From the cell containing the given text, extract its center point as (x, y) coordinate. 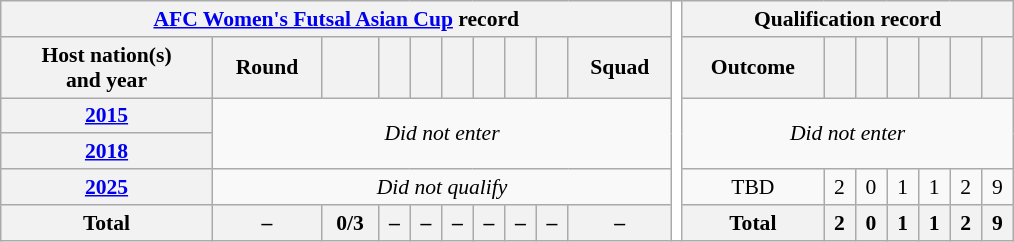
2015 (107, 116)
Qualification record (848, 19)
AFC Women's Futsal Asian Cup record (336, 19)
Host nation(s)and year (107, 68)
2025 (107, 187)
Did not qualify (442, 187)
0/3 (350, 223)
TBD (753, 187)
Round (266, 68)
Squad (620, 68)
2018 (107, 152)
Outcome (753, 68)
